Scan for the cell matching the given text and deliver its (X, Y) coordinate at center. 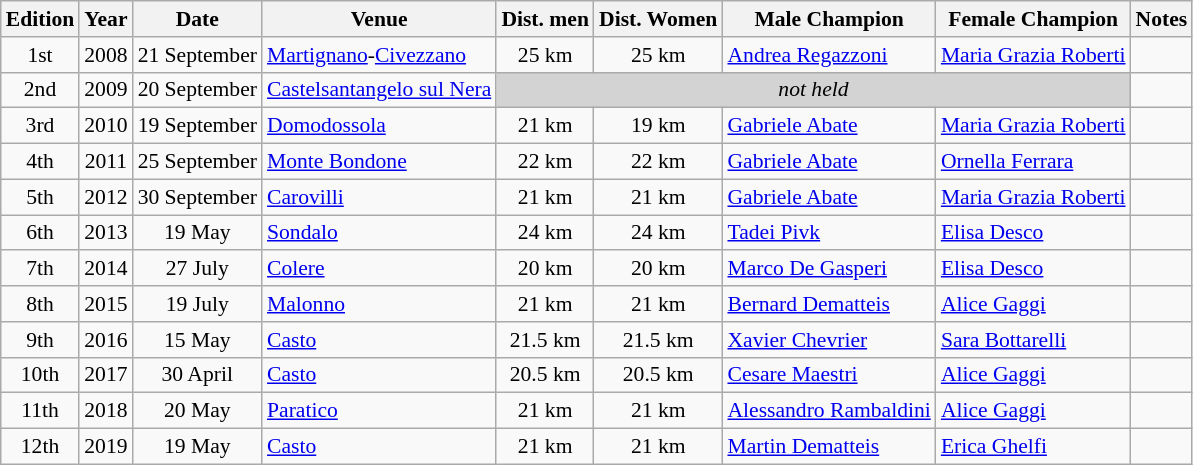
19 km (658, 126)
2014 (106, 269)
Martignano-Civezzano (379, 55)
20 May (198, 411)
Martin Dematteis (828, 447)
1st (40, 55)
27 July (198, 269)
2018 (106, 411)
15 May (198, 340)
2015 (106, 304)
25 September (198, 162)
Malonno (379, 304)
5th (40, 197)
30 September (198, 197)
Castelsantangelo sul Nera (379, 90)
Female Champion (1034, 19)
12th (40, 447)
Bernard Dematteis (828, 304)
Sondalo (379, 233)
Venue (379, 19)
2013 (106, 233)
Domodossola (379, 126)
11th (40, 411)
Cesare Maestri (828, 375)
8th (40, 304)
Edition (40, 19)
not held (813, 90)
Date (198, 19)
Notes (1162, 19)
3rd (40, 126)
Colere (379, 269)
19 July (198, 304)
Male Champion (828, 19)
2017 (106, 375)
30 April (198, 375)
21 September (198, 55)
Erica Ghelfi (1034, 447)
7th (40, 269)
10th (40, 375)
Sara Bottarelli (1034, 340)
2011 (106, 162)
2016 (106, 340)
Dist. Women (658, 19)
Ornella Ferrara (1034, 162)
20 September (198, 90)
2019 (106, 447)
4th (40, 162)
Monte Bondone (379, 162)
Andrea Regazzoni (828, 55)
Carovilli (379, 197)
2009 (106, 90)
19 September (198, 126)
Xavier Chevrier (828, 340)
6th (40, 233)
Marco De Gasperi (828, 269)
Alessandro Rambaldini (828, 411)
Dist. men (545, 19)
2010 (106, 126)
Paratico (379, 411)
2012 (106, 197)
Year (106, 19)
Tadei Pivk (828, 233)
2nd (40, 90)
2008 (106, 55)
9th (40, 340)
